For the text-containing cell, return its midpoint in (x, y) coordinate format. 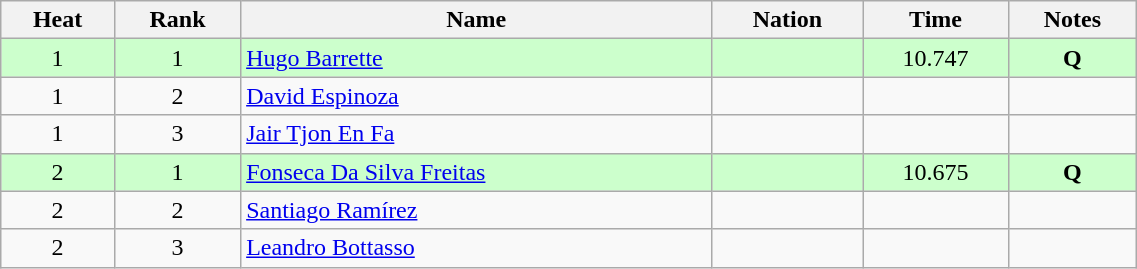
Notes (1072, 20)
Santiago Ramírez (476, 210)
Jair Tjon En Fa (476, 134)
10.747 (936, 58)
10.675 (936, 172)
Name (476, 20)
Leandro Bottasso (476, 248)
Fonseca Da Silva Freitas (476, 172)
Rank (177, 20)
David Espinoza (476, 96)
Hugo Barrette (476, 58)
Time (936, 20)
Nation (788, 20)
Heat (58, 20)
